Identify which cell holds the provided text, then report its [X, Y] central coordinate. 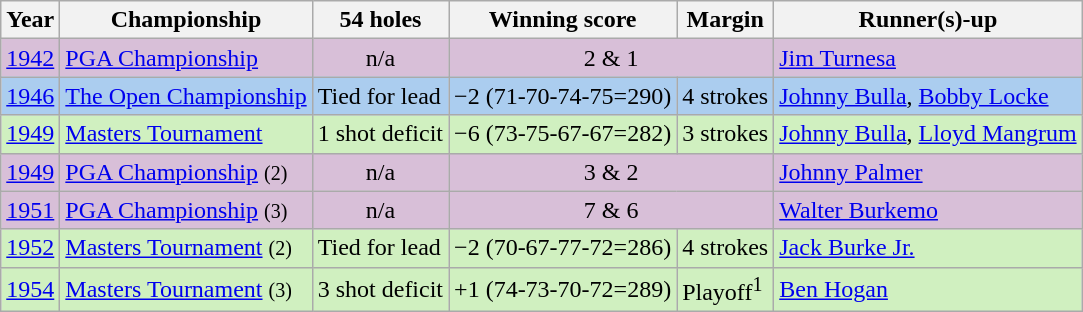
1942 [30, 58]
1946 [30, 96]
3 strokes [726, 134]
Jack Burke Jr. [928, 248]
Runner(s)-up [928, 20]
54 holes [380, 20]
Masters Tournament (2) [186, 248]
1 shot deficit [380, 134]
Ben Hogan [928, 290]
Jim Turnesa [928, 58]
Playoff1 [726, 290]
The Open Championship [186, 96]
Winning score [563, 20]
Johnny Bulla, Bobby Locke [928, 96]
Year [30, 20]
3 & 2 [612, 172]
PGA Championship (3) [186, 210]
PGA Championship (2) [186, 172]
Championship [186, 20]
−6 (73-75-67-67=282) [563, 134]
1952 [30, 248]
−2 (70-67-77-72=286) [563, 248]
+1 (74-73-70-72=289) [563, 290]
Walter Burkemo [928, 210]
1954 [30, 290]
3 shot deficit [380, 290]
Johnny Bulla, Lloyd Mangrum [928, 134]
Margin [726, 20]
−2 (71-70-74-75=290) [563, 96]
7 & 6 [612, 210]
Johnny Palmer [928, 172]
Masters Tournament (3) [186, 290]
Masters Tournament [186, 134]
2 & 1 [612, 58]
1951 [30, 210]
PGA Championship [186, 58]
